Search for the cell housing the specified text and yield its (X, Y) center coordinate. 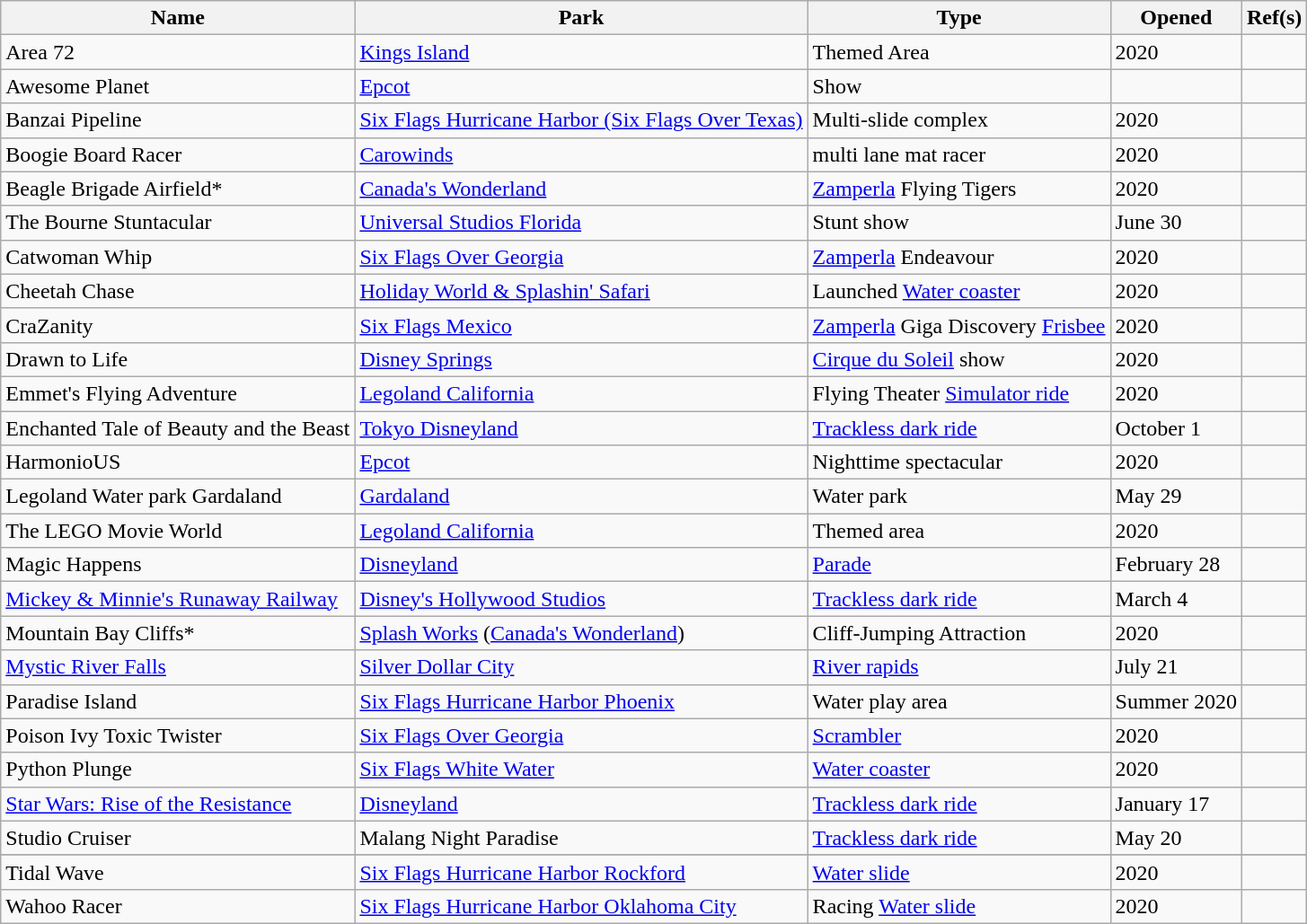
March 4 (1176, 599)
Drawn to Life (178, 359)
Water coaster (959, 770)
Boogie Board Racer (178, 154)
Star Wars: Rise of the Resistance (178, 804)
Six Flags Hurricane Harbor Oklahoma City (581, 906)
Kings Island (581, 52)
Zamperla Endeavour (959, 257)
CraZanity (178, 325)
Silver Dollar City (581, 667)
Universal Studios Florida (581, 223)
Tidal Wave (178, 872)
Carowinds (581, 154)
Banzai Pipeline (178, 120)
Mountain Bay Cliffs* (178, 633)
Wahoo Racer (178, 906)
River rapids (959, 667)
Cirque du Soleil show (959, 359)
May 20 (1176, 838)
Type (959, 18)
Launched Water coaster (959, 291)
Six Flags Hurricane Harbor (Six Flags Over Texas) (581, 120)
Canada's Wonderland (581, 189)
Six Flags Hurricane Harbor Phoenix (581, 701)
Six Flags Hurricane Harbor Rockford (581, 872)
Parade (959, 565)
Water play area (959, 701)
Stunt show (959, 223)
Paradise Island (178, 701)
Racing Water slide (959, 906)
Tokyo Disneyland (581, 428)
Summer 2020 (1176, 701)
Water slide (959, 872)
Six Flags White Water (581, 770)
October 1 (1176, 428)
Disney's Hollywood Studios (581, 599)
Opened (1176, 18)
The LEGO Movie World (178, 531)
Disney Springs (581, 359)
Gardaland (581, 497)
Multi-slide complex (959, 120)
Beagle Brigade Airfield* (178, 189)
Mickey & Minnie's Runaway Railway (178, 599)
multi lane mat racer (959, 154)
Enchanted Tale of Beauty and the Beast (178, 428)
Catwoman Whip (178, 257)
Six Flags Mexico (581, 325)
Malang Night Paradise (581, 838)
Emmet's Flying Adventure (178, 393)
Cliff-Jumping Attraction (959, 633)
Poison Ivy Toxic Twister (178, 735)
Python Plunge (178, 770)
Mystic River Falls (178, 667)
February 28 (1176, 565)
Magic Happens (178, 565)
Zamperla Giga Discovery Frisbee (959, 325)
Themed Area (959, 52)
Themed area (959, 531)
Studio Cruiser (178, 838)
Show (959, 86)
Name (178, 18)
January 17 (1176, 804)
Water park (959, 497)
May 29 (1176, 497)
Flying Theater Simulator ride (959, 393)
Area 72 (178, 52)
Cheetah Chase (178, 291)
Ref(s) (1274, 18)
June 30 (1176, 223)
The Bourne Stuntacular (178, 223)
Park (581, 18)
Zamperla Flying Tigers (959, 189)
Awesome Planet (178, 86)
Scrambler (959, 735)
Holiday World & Splashin' Safari (581, 291)
Splash Works (Canada's Wonderland) (581, 633)
HarmonioUS (178, 462)
Legoland Water park Gardaland (178, 497)
July 21 (1176, 667)
Nighttime spectacular (959, 462)
